Return (X, Y) of the center of cell containing provided text 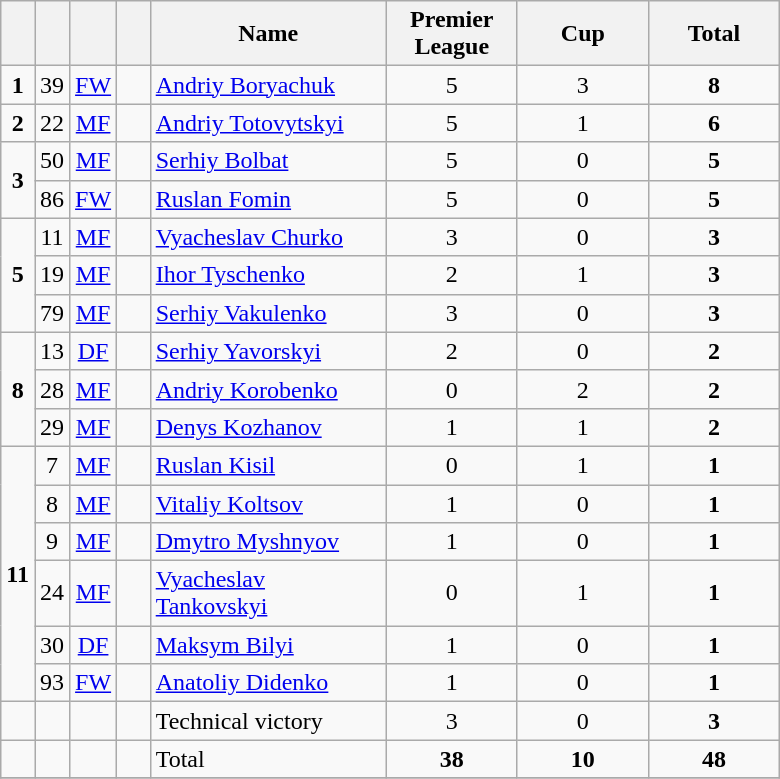
Denys Kozhanov (268, 427)
Vitaliy Koltsov (268, 503)
38 (452, 759)
Ruslan Kisil (268, 465)
19 (52, 275)
Cup (582, 34)
Technical victory (268, 721)
48 (714, 759)
Anatoliy Didenko (268, 683)
Serhiy Yavorskyi (268, 351)
28 (52, 389)
86 (52, 199)
6 (714, 123)
30 (52, 645)
22 (52, 123)
93 (52, 683)
Andriy Korobenko (268, 389)
Vyacheslav Tankovskyi (268, 594)
9 (52, 542)
39 (52, 85)
50 (52, 161)
7 (52, 465)
Vyacheslav Churko (268, 237)
Ruslan Fomin (268, 199)
10 (582, 759)
Dmytro Myshnyov (268, 542)
Serhiy Bolbat (268, 161)
13 (52, 351)
Premier League (452, 34)
Ihor Tyschenko (268, 275)
29 (52, 427)
Andriy Boryachuk (268, 85)
24 (52, 594)
Name (268, 34)
Serhiy Vakulenko (268, 313)
Andriy Totovytskyi (268, 123)
Maksym Bilyi (268, 645)
79 (52, 313)
